Return (X, Y) of the center of cell containing provided text 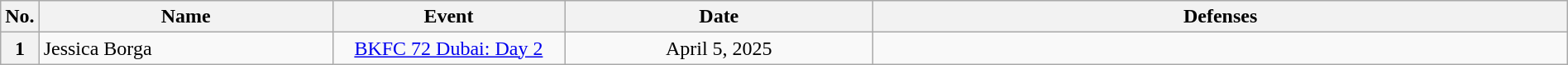
Name (185, 17)
Date (719, 17)
Jessica Borga (185, 48)
Defenses (1221, 17)
BKFC 72 Dubai: Day 2 (448, 48)
Event (448, 17)
No. (20, 17)
April 5, 2025 (719, 48)
1 (20, 48)
